Return [X, Y] of the center of cell containing provided text 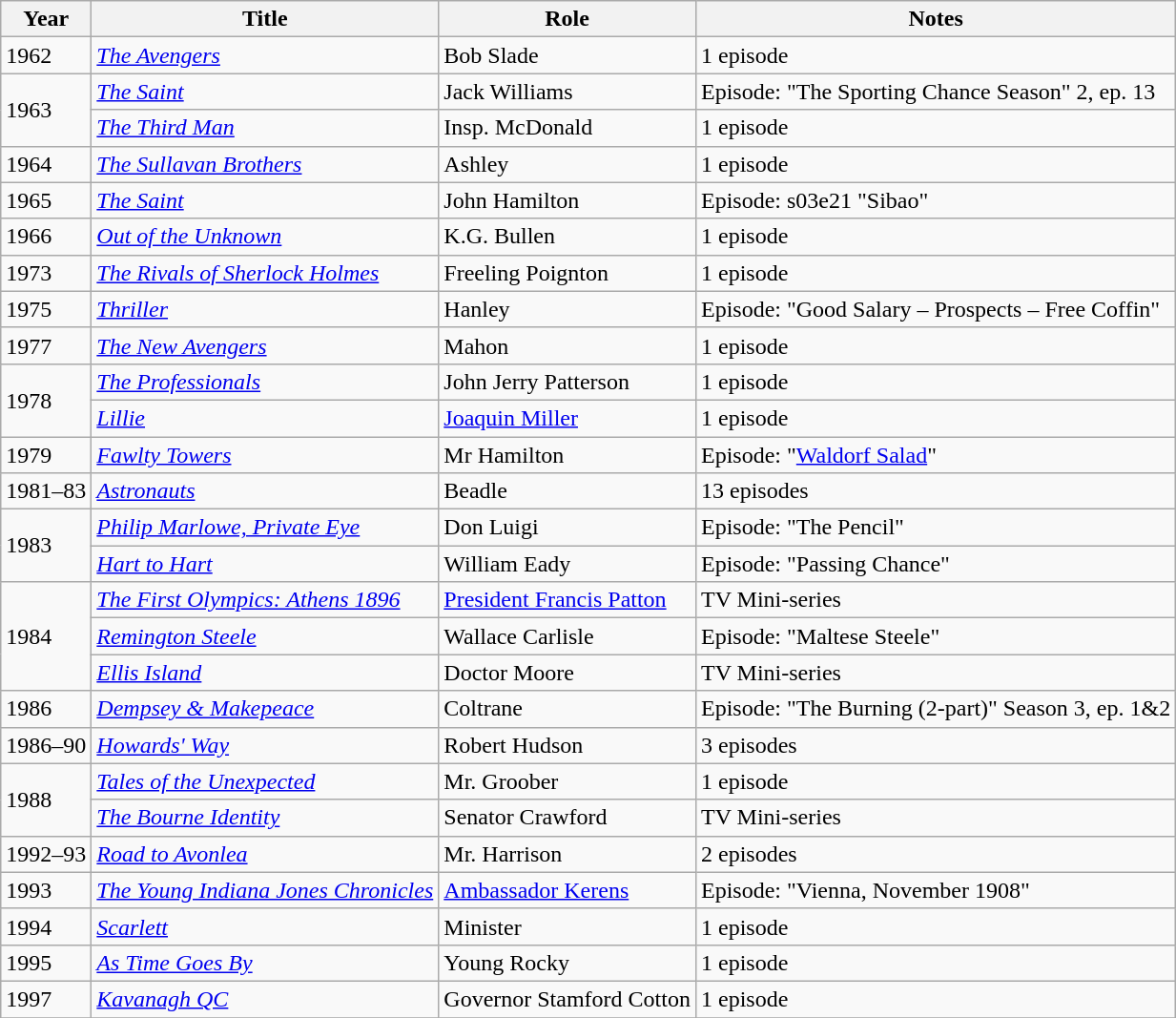
Episode: "The Pencil" [935, 528]
1977 [46, 345]
1992–93 [46, 854]
2 episodes [935, 854]
3 episodes [935, 745]
Year [46, 19]
Coltrane [567, 709]
1979 [46, 455]
Road to Avonlea [265, 854]
1964 [46, 164]
William Eady [567, 564]
Mr Hamilton [567, 455]
The Avengers [265, 55]
Dempsey & Makepeace [265, 709]
K.G. Bullen [567, 237]
Ambassador Kerens [567, 890]
Scarlett [265, 926]
1986 [46, 709]
Governor Stamford Cotton [567, 999]
Episode: "The Burning (2-part)" Season 3, ep. 1&2 [935, 709]
13 episodes [935, 491]
Remington Steele [265, 636]
The Sullavan Brothers [265, 164]
1983 [46, 546]
1965 [46, 200]
Doctor Moore [567, 673]
The New Avengers [265, 345]
1973 [46, 273]
1988 [46, 800]
Don Luigi [567, 528]
Tales of the Unexpected [265, 781]
1993 [46, 890]
The Rivals of Sherlock Holmes [265, 273]
Beadle [567, 491]
Episode: "Good Salary – Prospects – Free Coffin" [935, 309]
The Professionals [265, 382]
Episode: "Vienna, November 1908" [935, 890]
President Francis Patton [567, 600]
1975 [46, 309]
As Time Goes By [265, 963]
Episode: "Waldorf Salad" [935, 455]
Lillie [265, 418]
1997 [46, 999]
The First Olympics: Athens 1896 [265, 600]
1984 [46, 636]
John Hamilton [567, 200]
Title [265, 19]
Jack Williams [567, 92]
Senator Crawford [567, 818]
Out of the Unknown [265, 237]
1962 [46, 55]
Howards' Way [265, 745]
John Jerry Patterson [567, 382]
Episode: "Maltese Steele" [935, 636]
1981–83 [46, 491]
Hanley [567, 309]
The Third Man [265, 128]
1963 [46, 110]
1995 [46, 963]
The Bourne Identity [265, 818]
1978 [46, 400]
Episode: s03e21 "Sibao" [935, 200]
Episode: "The Sporting Chance Season" 2, ep. 13 [935, 92]
Kavanagh QC [265, 999]
Bob Slade [567, 55]
Mr. Harrison [567, 854]
Robert Hudson [567, 745]
1986–90 [46, 745]
The Young Indiana Jones Chronicles [265, 890]
Insp. McDonald [567, 128]
Thriller [265, 309]
Joaquin Miller [567, 418]
1994 [46, 926]
Episode: "Passing Chance" [935, 564]
Young Rocky [567, 963]
Minister [567, 926]
Philip Marlowe, Private Eye [265, 528]
1966 [46, 237]
Wallace Carlisle [567, 636]
Fawlty Towers [265, 455]
Mahon [567, 345]
Ashley [567, 164]
Ellis Island [265, 673]
Role [567, 19]
Mr. Groober [567, 781]
Astronauts [265, 491]
Freeling Poignton [567, 273]
Notes [935, 19]
Hart to Hart [265, 564]
